Extract the [X, Y] coordinate from the center of the cell holding the provided text.  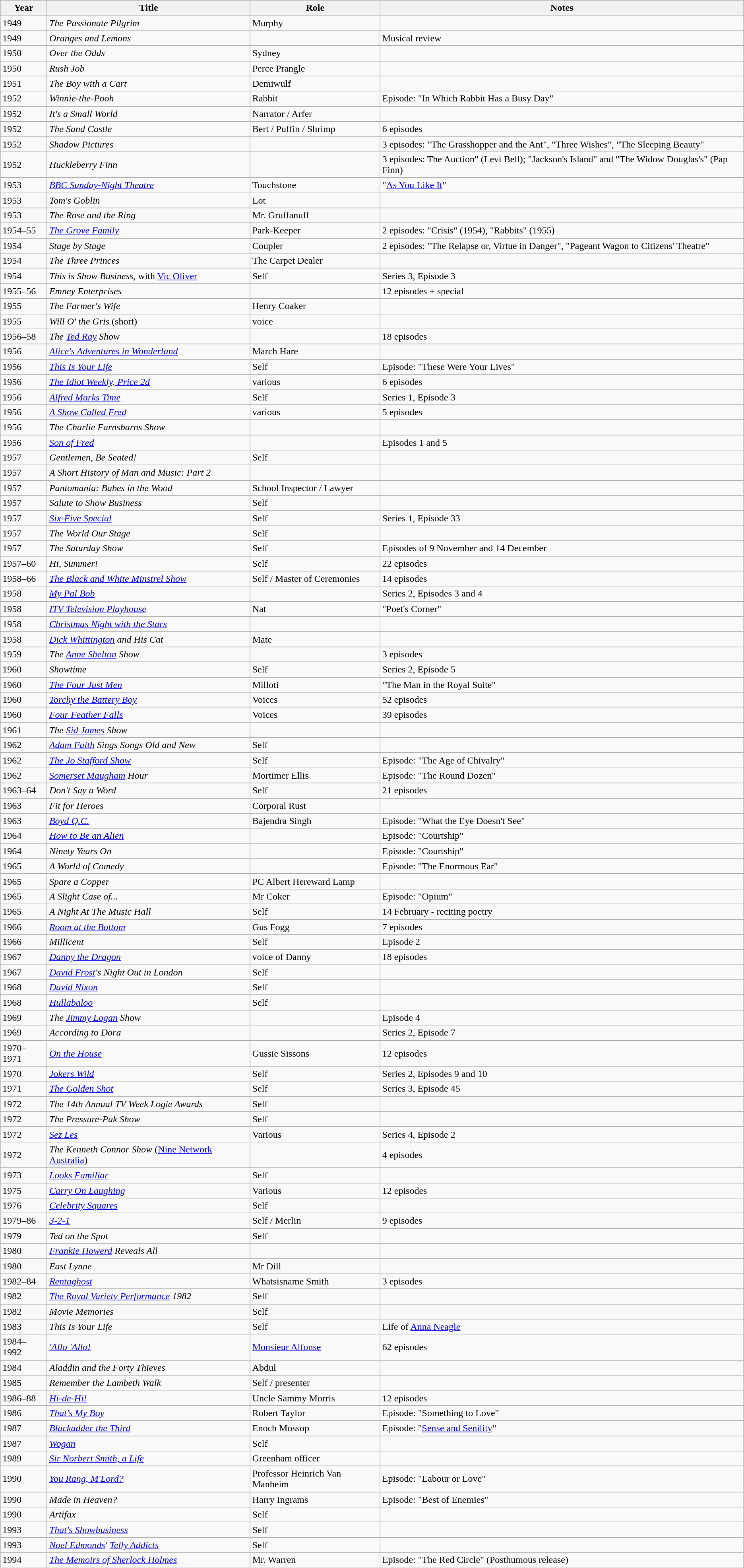
Perce Prangle [315, 68]
Sez Les [149, 1134]
The Ted Ray Show [149, 336]
1984–1992 [24, 1347]
Rabbit [315, 99]
"Poet's Corner" [562, 609]
5 episodes [562, 412]
Episodes of 9 November and 14 December [562, 548]
March Hare [315, 352]
Mate [315, 639]
The Jimmy Logan Show [149, 1018]
A Show Called Fred [149, 412]
Series 2, Episode 7 [562, 1033]
Nat [315, 609]
1976 [24, 1206]
The Sid James Show [149, 730]
Somerset Maugham Hour [149, 775]
Year [24, 8]
A World of Comedy [149, 866]
Looks Familiar [149, 1175]
1979–86 [24, 1221]
1955–56 [24, 291]
How to Be an Alien [149, 836]
Title [149, 8]
voice [315, 321]
Episode: "Labour or Love" [562, 1479]
Emney Enterprises [149, 291]
Hi, Summer! [149, 563]
Sydney [315, 53]
On the House [149, 1053]
1986–88 [24, 1398]
Gentlemen, Be Seated! [149, 458]
Professor Heinrich Van Manheim [315, 1479]
1957–60 [24, 563]
Christmas Night with the Stars [149, 624]
Series 3, Episode 3 [562, 276]
Rush Job [149, 68]
Pantomania: Babes in the Wood [149, 488]
Notes [562, 8]
Touchstone [315, 185]
Self / presenter [315, 1383]
Alfred Marks Time [149, 397]
Sir Norbert Smith, a Life [149, 1459]
Park-Keeper [315, 231]
1986 [24, 1413]
The Kenneth Connor Show (Nine Network Australia) [149, 1155]
The Four Just Men [149, 684]
"As You Like It" [562, 185]
According to Dora [149, 1033]
Narrator / Arfer [315, 114]
Frankie Howerd Reveals All [149, 1251]
1951 [24, 84]
Gussie Sissons [315, 1053]
Episode: "The Enormous Ear" [562, 866]
Corporal Rust [315, 806]
Mortimer Ellis [315, 775]
Self / Merlin [315, 1221]
'Allo 'Allo! [149, 1347]
Episode: "These Were Your Lives" [562, 367]
1963–64 [24, 791]
Musical review [562, 38]
1971 [24, 1089]
Series 1, Episode 3 [562, 397]
Movie Memories [149, 1312]
School Inspector / Lawyer [315, 488]
Abdul [315, 1368]
Celebrity Squares [149, 1206]
Episode: "The Age of Chivalry" [562, 760]
My Pal Bob [149, 594]
A Night At The Music Hall [149, 911]
Adam Faith Sings Songs Old and New [149, 745]
That's My Boy [149, 1413]
Bert / Puffin / Shrimp [315, 129]
1970 [24, 1074]
14 episodes [562, 579]
3 episodes: The Auction" (Levi Bell); "Jackson's Island" and "The Widow Douglas's" (Pap Finn) [562, 165]
The Royal Variety Performance 1982 [149, 1296]
Episode: "Something to Love" [562, 1413]
1983 [24, 1327]
21 episodes [562, 791]
Mr. Gruffanuff [315, 216]
Fit for Heroes [149, 806]
62 episodes [562, 1347]
Gus Fogg [315, 927]
The Golden Shot [149, 1089]
Episode: "Opium" [562, 896]
1984 [24, 1368]
1958–66 [24, 579]
4 episodes [562, 1155]
2 episodes: "The Relapse or, Virtue in Danger", "Pageant Wagon to Citizens' Theatre" [562, 246]
Spare a Copper [149, 881]
Torchy the Battery Boy [149, 700]
Artifax [149, 1515]
22 episodes [562, 563]
That's Showbusiness [149, 1530]
1985 [24, 1383]
The Idiot Weekly, Price 2d [149, 382]
voice of Danny [315, 957]
Danny the Dragon [149, 957]
Millicent [149, 942]
Life of Anna Neagle [562, 1327]
Episode: "The Round Dozen" [562, 775]
Episode: "In Which Rabbit Has a Busy Day" [562, 99]
You Rang, M'Lord? [149, 1479]
Rentaghost [149, 1281]
Mr. Warren [315, 1560]
Hi-de-Hi! [149, 1398]
Series 3, Episode 45 [562, 1089]
A Slight Case of... [149, 896]
Wogan [149, 1443]
A Short History of Man and Music: Part 2 [149, 473]
52 episodes [562, 700]
The 14th Annual TV Week Logie Awards [149, 1104]
Made in Heaven? [149, 1500]
3-2-1 [149, 1221]
1989 [24, 1459]
Series 2, Episode 5 [562, 669]
Episode: "Best of Enemies" [562, 1500]
1994 [24, 1560]
Episode 4 [562, 1018]
The Pressure-Pak Show [149, 1119]
Murphy [315, 23]
Noel Edmonds' Telly Addicts [149, 1545]
1975 [24, 1190]
Showtime [149, 669]
The Memoirs of Sherlock Holmes [149, 1560]
The Farmer's Wife [149, 306]
Episode: "Sense and Senility" [562, 1428]
The Charlie Farnsbarns Show [149, 427]
Series 4, Episode 2 [562, 1134]
Son of Fred [149, 443]
1970–1971 [24, 1053]
"The Man in the Royal Suite" [562, 684]
Remember the Lambeth Walk [149, 1383]
Enoch Mossop [315, 1428]
Henry Coaker [315, 306]
Blackadder the Third [149, 1428]
Robert Taylor [315, 1413]
Self / Master of Ceremonies [315, 579]
The Sand Castle [149, 129]
Coupler [315, 246]
1956–58 [24, 336]
This is Show Business, with Vic Oliver [149, 276]
The Anne Shelton Show [149, 654]
Six-Five Special [149, 518]
Carry On Laughing [149, 1190]
Series 2, Episodes 3 and 4 [562, 594]
David Frost's Night Out in London [149, 972]
Harry Ingrams [315, 1500]
Role [315, 8]
Series 2, Episodes 9 and 10 [562, 1074]
Huckleberry Finn [149, 165]
2 episodes: "Crisis" (1954), "Rabbits" (1955) [562, 231]
Shadow Pictures [149, 144]
Room at the Bottom [149, 927]
Ninety Years On [149, 851]
1954–55 [24, 231]
1982–84 [24, 1281]
Tom's Goblin [149, 200]
The Three Princes [149, 261]
Hullabaloo [149, 1003]
1979 [24, 1236]
Stage by Stage [149, 246]
39 episodes [562, 715]
Jokers Wild [149, 1074]
Winnie-the-Pooh [149, 99]
Milloti [315, 684]
The Black and White Minstrel Show [149, 579]
Whatsisname Smith [315, 1281]
9 episodes [562, 1221]
The Carpet Dealer [315, 261]
Mr Dill [315, 1266]
Demiwulf [315, 84]
The Passionate Pilgrim [149, 23]
BBC Sunday-Night Theatre [149, 185]
The Jo Stafford Show [149, 760]
Aladdin and the Forty Thieves [149, 1368]
14 February - reciting poetry [562, 911]
Four Feather Falls [149, 715]
PC Albert Hereward Lamp [315, 881]
Don't Say a Word [149, 791]
Lot [315, 200]
Alice's Adventures in Wonderland [149, 352]
Oranges and Lemons [149, 38]
Will O' the Gris (short) [149, 321]
The Rose and the Ring [149, 216]
1961 [24, 730]
3 episodes: "The Grasshopper and the Ant", "Three Wishes", "The Sleeping Beauty" [562, 144]
Episodes 1 and 5 [562, 443]
Monsieur Alfonse [315, 1347]
Uncle Sammy Morris [315, 1398]
ITV Television Playhouse [149, 609]
Dick Whittington and His Cat [149, 639]
Mr Coker [315, 896]
1959 [24, 654]
Bajendra Singh [315, 821]
Greenham officer [315, 1459]
Episode 2 [562, 942]
The World Our Stage [149, 533]
Ted on the Spot [149, 1236]
Episode: "What the Eye Doesn't See" [562, 821]
East Lynne [149, 1266]
Episode: "The Red Circle" (Posthumous release) [562, 1560]
Over the Odds [149, 53]
The Saturday Show [149, 548]
Salute to Show Business [149, 503]
Boyd Q.C. [149, 821]
It's a Small World [149, 114]
12 episodes + special [562, 291]
The Boy with a Cart [149, 84]
Series 1, Episode 33 [562, 518]
7 episodes [562, 927]
1973 [24, 1175]
The Grove Family [149, 231]
David Nixon [149, 987]
